Find where the given text appears and provide that cell's center as [X, Y] coordinate. 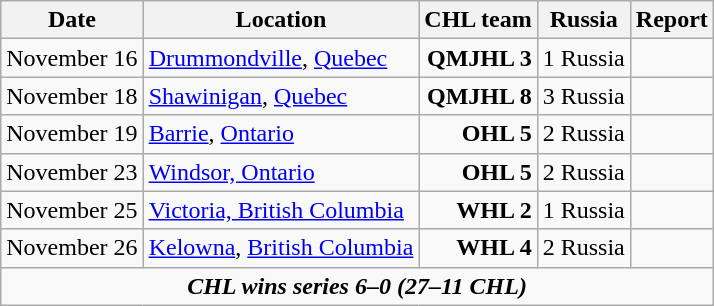
Drummondville, Quebec [281, 58]
November 19 [72, 134]
Kelowna, British Columbia [281, 248]
Date [72, 20]
Report [672, 20]
Shawinigan, Quebec [281, 96]
Victoria, British Columbia [281, 210]
WHL 2 [478, 210]
3 Russia [584, 96]
QMJHL 8 [478, 96]
CHL wins series 6–0 (27–11 CHL) [358, 286]
CHL team [478, 20]
Barrie, Ontario [281, 134]
November 18 [72, 96]
November 26 [72, 248]
November 16 [72, 58]
Russia [584, 20]
WHL 4 [478, 248]
November 25 [72, 210]
QMJHL 3 [478, 58]
November 23 [72, 172]
Location [281, 20]
Windsor, Ontario [281, 172]
